Pinpoint the cell where the given text exists, returning its [X, Y] midpoint coordinate. 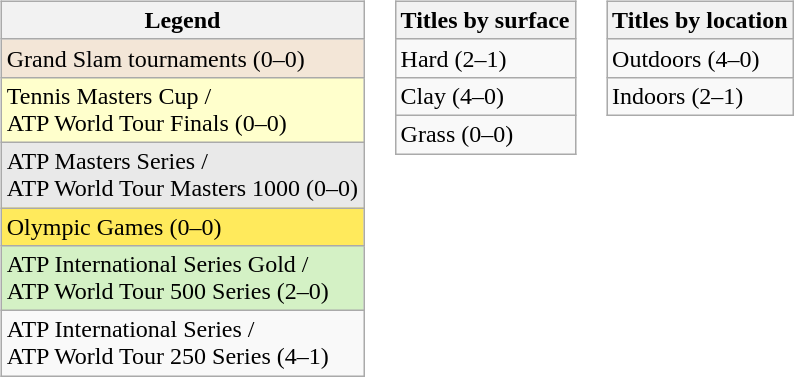
Legend [182, 20]
Grand Slam tournaments (0–0) [182, 58]
Hard (2–1) [485, 58]
Grass (0–0) [485, 134]
Tennis Masters Cup / ATP World Tour Finals (0–0) [182, 110]
Titles by location [700, 20]
ATP International Series Gold / ATP World Tour 500 Series (2–0) [182, 278]
Clay (4–0) [485, 96]
Indoors (2–1) [700, 96]
ATP International Series / ATP World Tour 250 Series (4–1) [182, 344]
Outdoors (4–0) [700, 58]
Olympic Games (0–0) [182, 227]
Titles by surface [485, 20]
ATP Masters Series / ATP World Tour Masters 1000 (0–0) [182, 174]
